Output the (X, Y) coordinate of the center of the cell containing the given text.  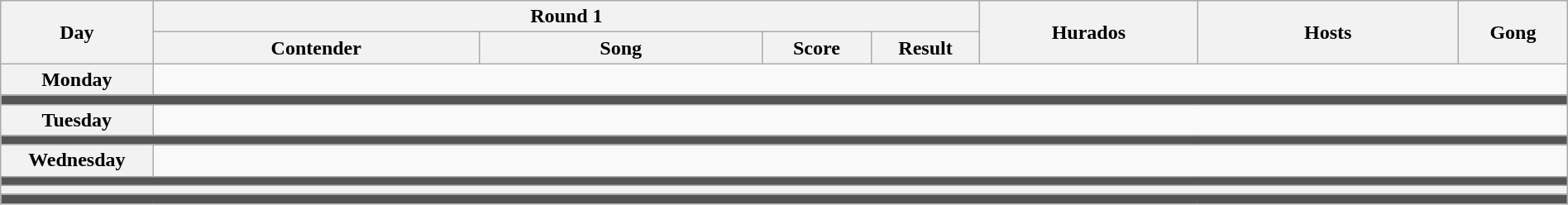
Wednesday (77, 160)
Score (817, 48)
Tuesday (77, 120)
Round 1 (566, 17)
Hurados (1088, 32)
Monday (77, 79)
Day (77, 32)
Song (621, 48)
Gong (1513, 32)
Contender (316, 48)
Result (925, 48)
Hosts (1328, 32)
